Detect which cell encompasses the target text, then output its (x, y) center coordinate. 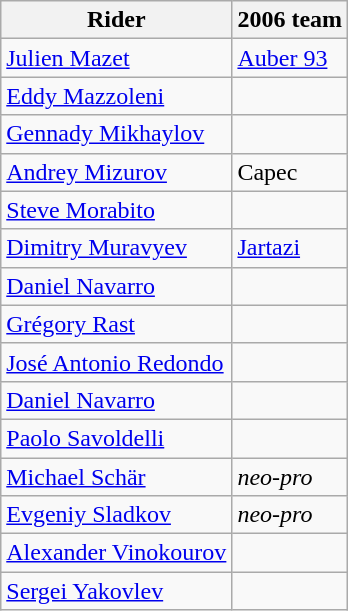
Eddy Mazzoleni (116, 96)
Michael Schär (116, 477)
Jartazi (290, 248)
Dimitry Muravyev (116, 248)
Andrey Mizurov (116, 172)
Auber 93 (290, 58)
Steve Morabito (116, 210)
Grégory Rast (116, 324)
Alexander Vinokourov (116, 553)
Sergei Yakovlev (116, 591)
Capec (290, 172)
Gennady Mikhaylov (116, 134)
Rider (116, 20)
2006 team (290, 20)
Evgeniy Sladkov (116, 515)
Paolo Savoldelli (116, 438)
Julien Mazet (116, 58)
José Antonio Redondo (116, 362)
